Extract the [X, Y] coordinate from the center of the cell holding the provided text.  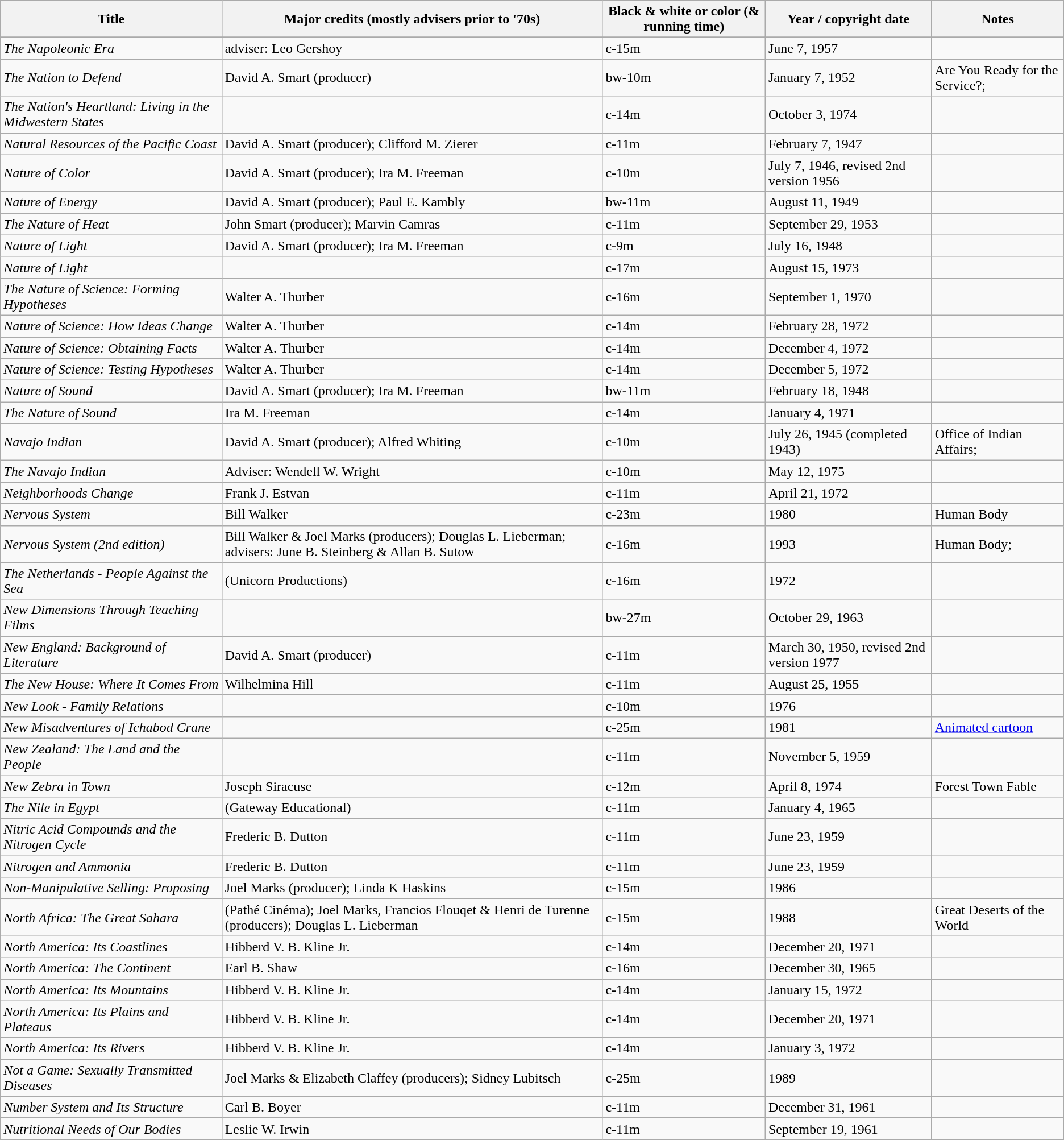
August 11, 1949 [848, 202]
Non-Manipulative Selling: Proposing [111, 888]
Major credits (mostly advisers prior to '70s) [412, 19]
bw-10m [684, 77]
December 4, 1972 [848, 347]
1993 [848, 544]
August 15, 1973 [848, 267]
North America: Its Coastlines [111, 947]
August 25, 1955 [848, 684]
1980 [848, 515]
Nervous System [111, 515]
December 31, 1961 [848, 1107]
Joel Marks (producer); Linda K Haskins [412, 888]
December 5, 1972 [848, 370]
The Napoleonic Era [111, 48]
(Gateway Educational) [412, 808]
Leslie W. Irwin [412, 1129]
September 29, 1953 [848, 224]
Bill Walker [412, 515]
North America: Its Plains and Plateaus [111, 1019]
Nervous System (2nd edition) [111, 544]
Ira M. Freeman [412, 413]
November 5, 1959 [848, 756]
New Zebra in Town [111, 786]
North America: Its Rivers [111, 1048]
Joel Marks & Elizabeth Claffey (producers); Sidney Lubitsch [412, 1078]
January 15, 1972 [848, 990]
July 7, 1946, revised 2nd version 1956 [848, 173]
Wilhelmina Hill [412, 684]
New Dimensions Through Teaching Films [111, 617]
The Nature of Heat [111, 224]
North Africa: The Great Sahara [111, 918]
John Smart (producer); Marvin Camras [412, 224]
New Zealand: The Land and the People [111, 756]
December 30, 1965 [848, 968]
Not a Game: Sexually Transmitted Diseases [111, 1078]
c-12m [684, 786]
The Nation's Heartland: Living in the Midwestern States [111, 115]
c-17m [684, 267]
New Look - Family Relations [111, 706]
Black & white or color (& running time) [684, 19]
Notes [997, 19]
Navajo Indian [111, 442]
January 4, 1971 [848, 413]
May 12, 1975 [848, 471]
Neighborhoods Change [111, 493]
January 4, 1965 [848, 808]
Nature of Science: Testing Hypotheses [111, 370]
Nature of Color [111, 173]
Frank J. Estvan [412, 493]
The Navajo Indian [111, 471]
February 7, 1947 [848, 144]
Nitrogen and Ammonia [111, 867]
Bill Walker & Joel Marks (producers); Douglas L. Lieberman; advisers: June B. Steinberg & Allan B. Sutow [412, 544]
Title [111, 19]
April 8, 1974 [848, 786]
The Nation to Defend [111, 77]
Nature of Science: How Ideas Change [111, 326]
Great Deserts of the World [997, 918]
Adviser: Wendell W. Wright [412, 471]
Earl B. Shaw [412, 968]
1988 [848, 918]
Nature of Energy [111, 202]
Nature of Science: Obtaining Facts [111, 347]
March 30, 1950, revised 2nd version 1977 [848, 655]
July 26, 1945 (completed 1943) [848, 442]
The Nile in Egypt [111, 808]
The Nature of Sound [111, 413]
North America: The Continent [111, 968]
bw-27m [684, 617]
The New House: Where It Comes From [111, 684]
c-9m [684, 246]
North America: Its Mountains [111, 990]
Nitric Acid Compounds and the Nitrogen Cycle [111, 837]
Nature of Sound [111, 391]
April 21, 1972 [848, 493]
September 1, 1970 [848, 297]
June 7, 1957 [848, 48]
Natural Resources of the Pacific Coast [111, 144]
Are You Ready for the Service?; [997, 77]
February 28, 1972 [848, 326]
1981 [848, 727]
Office of Indian Affairs; [997, 442]
c-23m [684, 515]
New England: Background of Literature [111, 655]
Animated cartoon [997, 727]
Forest Town Fable [997, 786]
New Misadventures of Ichabod Crane [111, 727]
September 19, 1961 [848, 1129]
David A. Smart (producer); Clifford M. Zierer [412, 144]
Nutritional Needs of Our Bodies [111, 1129]
The Nature of Science: Forming Hypotheses [111, 297]
Year / copyright date [848, 19]
October 29, 1963 [848, 617]
(Pathé Cinéma); Joel Marks, Francios Flouqet & Henri de Turenne (producers); Douglas L. Lieberman [412, 918]
1986 [848, 888]
Carl B. Boyer [412, 1107]
January 3, 1972 [848, 1048]
February 18, 1948 [848, 391]
1972 [848, 581]
July 16, 1948 [848, 246]
Joseph Siracuse [412, 786]
January 7, 1952 [848, 77]
Human Body; [997, 544]
1989 [848, 1078]
Human Body [997, 515]
David A. Smart (producer); Paul E. Kambly [412, 202]
The Netherlands - People Against the Sea [111, 581]
October 3, 1974 [848, 115]
(Unicorn Productions) [412, 581]
David A. Smart (producer); Alfred Whiting [412, 442]
Number System and Its Structure [111, 1107]
adviser: Leo Gershoy [412, 48]
1976 [848, 706]
